Identify which cell holds the provided text, then report its [X, Y] central coordinate. 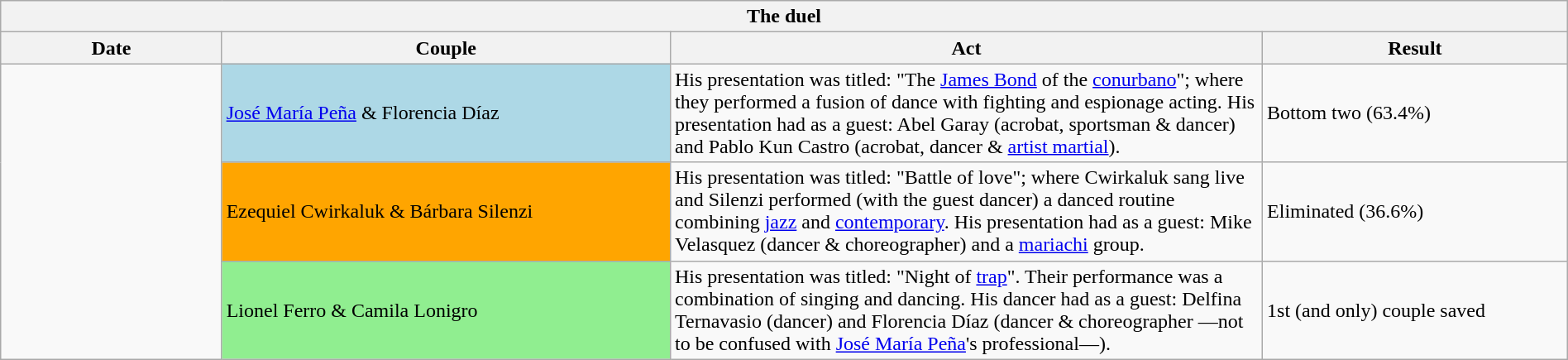
Lionel Ferro & Camila Lonigro [446, 310]
Result [1416, 48]
Act [966, 48]
The duel [784, 17]
José María Peña & Florencia Díaz [446, 113]
Ezequiel Cwirkaluk & Bárbara Silenzi [446, 212]
Eliminated (36.6%) [1416, 212]
Couple [446, 48]
1st (and only) couple saved [1416, 310]
Date [111, 48]
Bottom two (63.4%) [1416, 113]
